Locate the cell with the specified text and output its [X, Y] center coordinate. 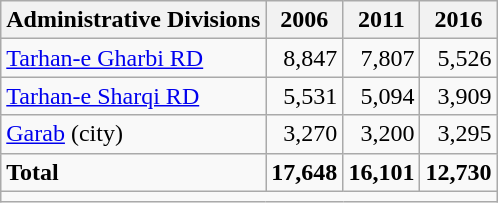
8,847 [304, 58]
3,295 [458, 134]
3,270 [304, 134]
Administrative Divisions [134, 20]
17,648 [304, 172]
7,807 [382, 58]
5,526 [458, 58]
Tarhan-e Sharqi RD [134, 96]
3,909 [458, 96]
2006 [304, 20]
12,730 [458, 172]
Garab (city) [134, 134]
3,200 [382, 134]
2011 [382, 20]
Tarhan-e Gharbi RD [134, 58]
Total [134, 172]
2016 [458, 20]
5,531 [304, 96]
16,101 [382, 172]
5,094 [382, 96]
